From the cell containing the given text, extract its center point as (x, y) coordinate. 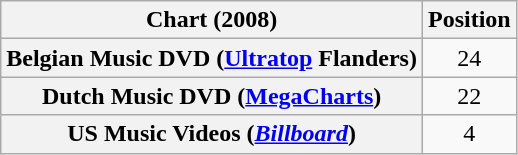
4 (469, 134)
Position (469, 20)
Dutch Music DVD (MegaCharts) (212, 96)
Belgian Music DVD (Ultratop Flanders) (212, 58)
22 (469, 96)
24 (469, 58)
US Music Videos (Billboard) (212, 134)
Chart (2008) (212, 20)
